Detect which cell encompasses the target text, then output its [x, y] center coordinate. 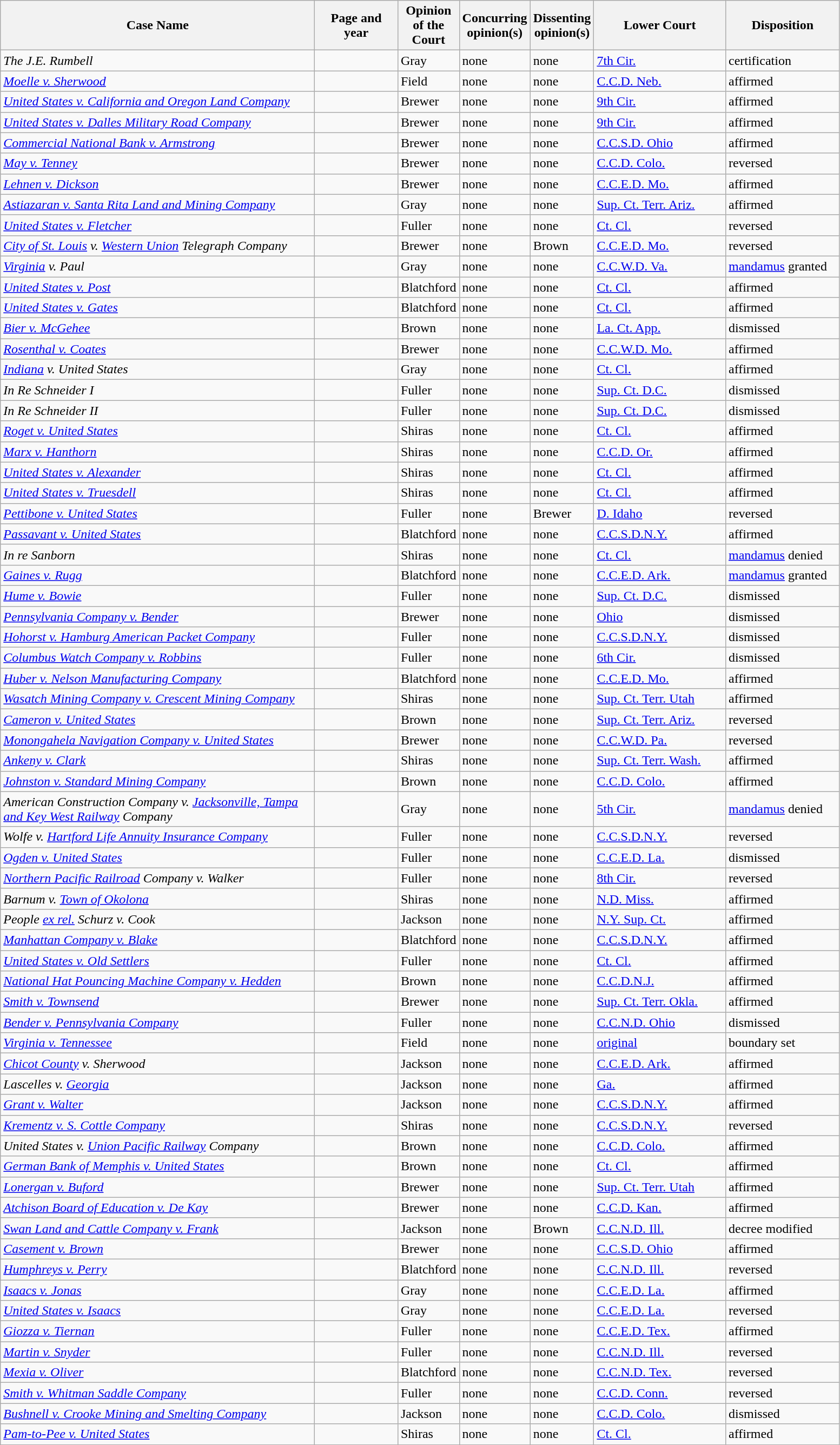
Opinion of the Court [428, 25]
boundary set [782, 1043]
N.D. Miss. [660, 899]
Virginia v. Tennessee [158, 1043]
Wasatch Mining Company v. Crescent Mining Company [158, 699]
Monongahela Navigation Company v. United States [158, 740]
Giozza v. Tiernan [158, 1331]
United States v. Old Settlers [158, 960]
C.C.W.D. Pa. [660, 740]
Page and year [356, 25]
Hume v. Bowie [158, 596]
Marx v. Hanthorn [158, 452]
Grant v. Walter [158, 1105]
7th Cir. [660, 61]
Virginia v. Paul [158, 266]
Concurring opinion(s) [494, 25]
Bender v. Pennsylvania Company [158, 1022]
United States v. Alexander [158, 472]
The J.E. Rumbell [158, 61]
Cameron v. United States [158, 720]
Sup. Ct. Terr. Wash. [660, 761]
National Hat Pouncing Machine Company v. Hedden [158, 981]
Astiazaran v. Santa Rita Land and Mining Company [158, 204]
United States v. Gates [158, 308]
United States v. California and Oregon Land Company [158, 102]
C.C.D. Neb. [660, 81]
Mexia v. Oliver [158, 1373]
Lonergan v. Buford [158, 1187]
Sup. Ct. Terr. Okla. [660, 1002]
8th Cir. [660, 878]
Martin v. Snyder [158, 1352]
Ankeny v. Clark [158, 761]
United States v. Union Pacific Railway Company [158, 1146]
Casement v. Brown [158, 1249]
In re Sanborn [158, 555]
Pam-to-Pee v. United States [158, 1434]
United States v. Fletcher [158, 225]
decree modified [782, 1228]
Rosenthal v. Coates [158, 349]
Indiana v. United States [158, 370]
Disposition [782, 25]
certification [782, 61]
Krementz v. S. Cottle Company [158, 1125]
Lascelles v. Georgia [158, 1084]
D. Idaho [660, 513]
Lower Court [660, 25]
Bier v. McGehee [158, 328]
Atchison Board of Education v. De Kay [158, 1208]
Ohio [660, 616]
C.C.W.D. Va. [660, 266]
People ex rel. Schurz v. Cook [158, 919]
Smith v. Whitman Saddle Company [158, 1393]
Case Name [158, 25]
Dissenting opinion(s) [562, 25]
Johnston v. Standard Mining Company [158, 781]
C.C.W.D. Mo. [660, 349]
In Re Schneider I [158, 390]
Gaines v. Rugg [158, 575]
Pettibone v. United States [158, 513]
United States v. Isaacs [158, 1311]
Commercial National Bank v. Armstrong [158, 143]
May v. Tenney [158, 163]
Humphreys v. Perry [158, 1269]
C.C.N.D. Ohio [660, 1022]
Moelle v. Sherwood [158, 81]
Smith v. Townsend [158, 1002]
Columbus Watch Company v. Robbins [158, 658]
Ga. [660, 1084]
La. Ct. App. [660, 328]
American Construction Company v. Jacksonville, Tampa and Key West Railway Company [158, 809]
Barnum v. Town of Okolona [158, 899]
Ogden v. United States [158, 857]
Northern Pacific Railroad Company v. Walker [158, 878]
United States v. Truesdell [158, 493]
Manhattan Company v. Blake [158, 940]
Isaacs v. Jonas [158, 1290]
Bushnell v. Crooke Mining and Smelting Company [158, 1414]
original [660, 1043]
5th Cir. [660, 809]
Pennsylvania Company v. Bender [158, 616]
C.C.D.N.J. [660, 981]
In Re Schneider II [158, 411]
C.C.E.D. Tex. [660, 1331]
United States v. Dalles Military Road Company [158, 122]
Swan Land and Cattle Company v. Frank [158, 1228]
German Bank of Memphis v. United States [158, 1166]
Roget v. United States [158, 431]
C.C.D. Or. [660, 452]
6th Cir. [660, 658]
Lehnen v. Dickson [158, 184]
C.C.D. Conn. [660, 1393]
C.C.D. Kan. [660, 1208]
Hohorst v. Hamburg American Packet Company [158, 637]
C.C.N.D. Tex. [660, 1373]
City of St. Louis v. Western Union Telegraph Company [158, 246]
N.Y. Sup. Ct. [660, 919]
Passavant v. United States [158, 534]
Chicot County v. Sherwood [158, 1064]
United States v. Post [158, 287]
Huber v. Nelson Manufacturing Company [158, 678]
Wolfe v. Hartford Life Annuity Insurance Company [158, 837]
